Detect which cell encompasses the target text, then output its (x, y) center coordinate. 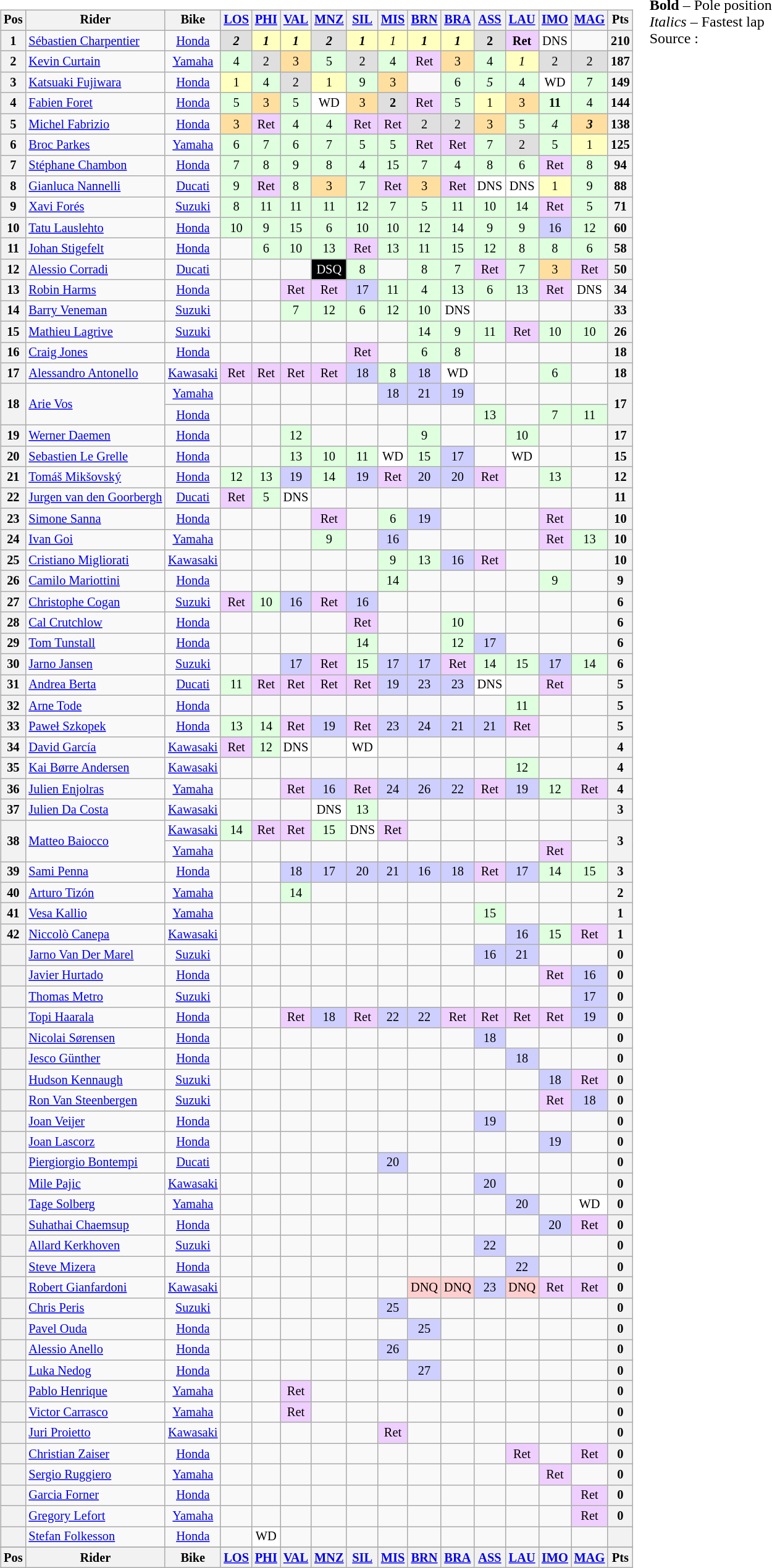
60 (620, 228)
Victor Carrasco (95, 1412)
88 (620, 186)
Katsuaki Fujiwara (95, 83)
32 (13, 706)
Cristiano Migliorati (95, 561)
Juri Proietto (95, 1433)
Arie Vos (95, 404)
Gregory Lefort (95, 1516)
Topi Haarala (95, 1017)
210 (620, 41)
125 (620, 145)
Kevin Curtain (95, 62)
39 (13, 872)
Christophe Cogan (95, 602)
41 (13, 914)
Xavi Forés (95, 207)
Stéphane Chambon (95, 165)
138 (620, 124)
Jarno Van Der Marel (95, 955)
Pavel Ouda (95, 1329)
149 (620, 83)
94 (620, 165)
Pablo Henrique (95, 1391)
71 (620, 207)
Mile Pajic (95, 1183)
Javier Hurtado (95, 976)
42 (13, 935)
Joan Veijer (95, 1121)
Arturo Tizón (95, 893)
Hudson Kennaugh (95, 1080)
Sebastien Le Grelle (95, 456)
58 (620, 249)
Broc Parkes (95, 145)
Fabien Foret (95, 103)
Joan Lascorz (95, 1142)
31 (13, 685)
Steve Mizera (95, 1267)
Tom Tunstall (95, 643)
35 (13, 768)
Cal Crutchlow (95, 623)
Vesa Kallio (95, 914)
Tage Solberg (95, 1204)
Nicolai Sørensen (95, 1038)
28 (13, 623)
Barry Veneman (95, 311)
37 (13, 810)
Andrea Berta (95, 685)
Tatu Lauslehto (95, 228)
29 (13, 643)
Matteo Baiocco (95, 841)
Alessandro Antonello (95, 373)
Robin Harms (95, 290)
Julien Enjolras (95, 789)
Ron Van Steenbergen (95, 1101)
Simone Sanna (95, 519)
Gianluca Nannelli (95, 186)
David García (95, 748)
Stefan Folkesson (95, 1537)
Paweł Szkopek (95, 727)
Craig Jones (95, 352)
Niccolò Canepa (95, 935)
Thomas Metro (95, 996)
Luka Nedog (95, 1370)
Allard Kerkhoven (95, 1246)
30 (13, 664)
Piergiorgio Bontempi (95, 1163)
Arne Tode (95, 706)
Jurgen van den Goorbergh (95, 498)
Sami Penna (95, 872)
Tomáš Mikšovský (95, 477)
50 (620, 270)
Michel Fabrizio (95, 124)
Garcia Forner (95, 1495)
36 (13, 789)
144 (620, 103)
Jarno Jansen (95, 664)
Sergio Ruggiero (95, 1475)
Camilo Mariottini (95, 581)
40 (13, 893)
Alessio Corradi (95, 270)
Chris Peris (95, 1308)
Jesco Günther (95, 1059)
Ivan Goi (95, 540)
Alessio Anello (95, 1350)
DSQ (329, 270)
Sébastien Charpentier (95, 41)
Suhathai Chaemsup (95, 1225)
Mathieu Lagrive (95, 332)
Johan Stigefelt (95, 249)
38 (13, 841)
Julien Da Costa (95, 810)
187 (620, 62)
Werner Daemen (95, 436)
Kai Børre Andersen (95, 768)
Robert Gianfardoni (95, 1288)
Christian Zaiser (95, 1454)
